Return [x, y] of the center of cell containing provided text 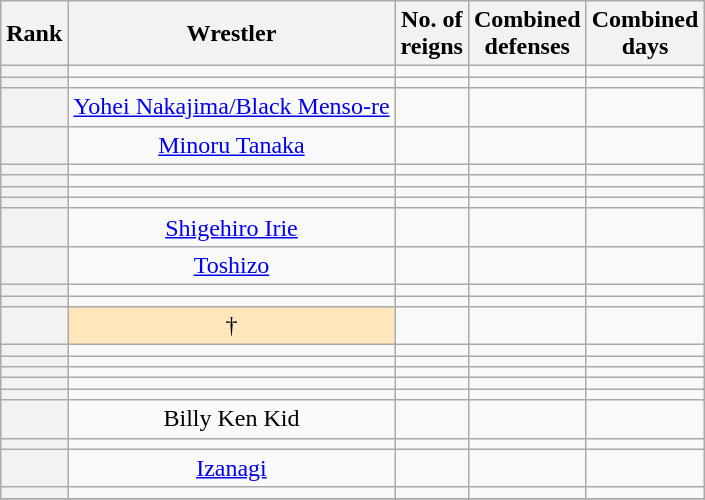
Combineddefenses [527, 34]
Shigehiro Irie [232, 227]
Minoru Tanaka [232, 145]
No. ofreigns [432, 34]
Wrestler [232, 34]
Rank [34, 34]
Billy Ken Kid [232, 419]
Toshizo [232, 265]
Izanagi [232, 468]
Yohei Nakajima/Black Menso-re [232, 107]
† [232, 326]
Combineddays [645, 34]
